Pinpoint the cell where the given text exists, returning its [X, Y] midpoint coordinate. 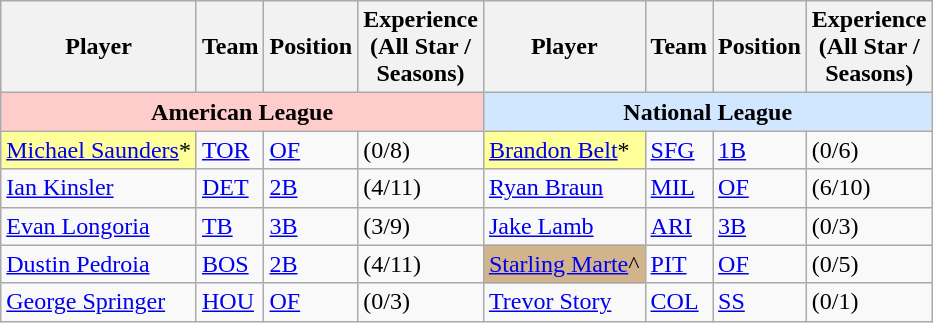
PIT [679, 264]
1B [760, 150]
ARI [679, 226]
George Springer [99, 302]
Michael Saunders* [99, 150]
Ryan Braun [564, 188]
DET [230, 188]
COL [679, 302]
BOS [230, 264]
(0/5) [869, 264]
TOR [230, 150]
American League [242, 112]
SS [760, 302]
(0/6) [869, 150]
Ian Kinsler [99, 188]
National League [708, 112]
Evan Longoria [99, 226]
SFG [679, 150]
MIL [679, 188]
Brandon Belt* [564, 150]
HOU [230, 302]
Jake Lamb [564, 226]
(3/9) [421, 226]
Dustin Pedroia [99, 264]
(0/1) [869, 302]
Starling Marte^ [564, 264]
(0/8) [421, 150]
(6/10) [869, 188]
TB [230, 226]
Trevor Story [564, 302]
